Determine the (X, Y) coordinate at the center of the cell enclosing the given text.  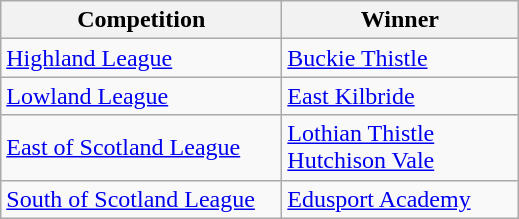
East of Scotland League (142, 148)
Buckie Thistle (400, 58)
East Kilbride (400, 96)
Winner (400, 20)
Competition (142, 20)
South of Scotland League (142, 199)
Lothian Thistle Hutchison Vale (400, 148)
Edusport Academy (400, 199)
Highland League (142, 58)
Lowland League (142, 96)
